Capture the cell that displays the provided text and extract its (X, Y) central coordinate. 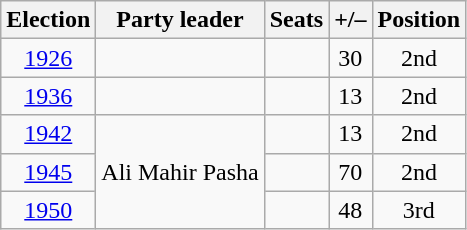
Seats (296, 20)
3rd (419, 210)
Position (419, 20)
1936 (48, 96)
48 (350, 210)
1950 (48, 210)
30 (350, 58)
Election (48, 20)
Party leader (180, 20)
+/– (350, 20)
1942 (48, 134)
1926 (48, 58)
70 (350, 172)
1945 (48, 172)
Ali Mahir Pasha (180, 172)
